Determine the [X, Y] coordinate at the center of the cell enclosing the given text.  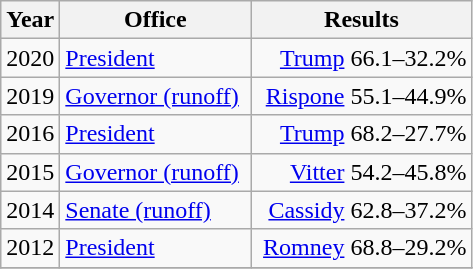
Trump 66.1–32.2% [362, 58]
2015 [30, 172]
Trump 68.2–27.7% [362, 134]
2016 [30, 134]
Romney 68.8–29.2% [362, 248]
Office [156, 20]
Year [30, 20]
Results [362, 20]
2020 [30, 58]
2012 [30, 248]
2014 [30, 210]
Rispone 55.1–44.9% [362, 96]
Cassidy 62.8–37.2% [362, 210]
2019 [30, 96]
Senate (runoff) [156, 210]
Vitter 54.2–45.8% [362, 172]
